Return the (X, Y) coordinate for the center point of the cell that contains the specified text.  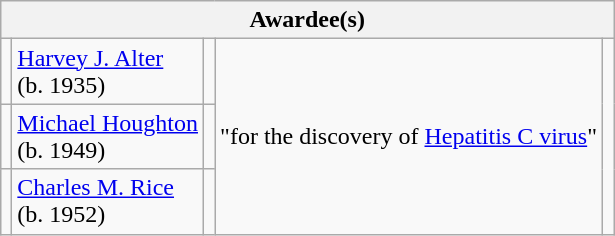
"for the discovery of Hepatitis C virus" (409, 136)
Charles M. Rice(b. 1952) (108, 202)
Awardee(s) (308, 20)
Harvey J. Alter(b. 1935) (108, 72)
Michael Houghton(b. 1949) (108, 136)
